Identify which cell holds the provided text, then report its (x, y) central coordinate. 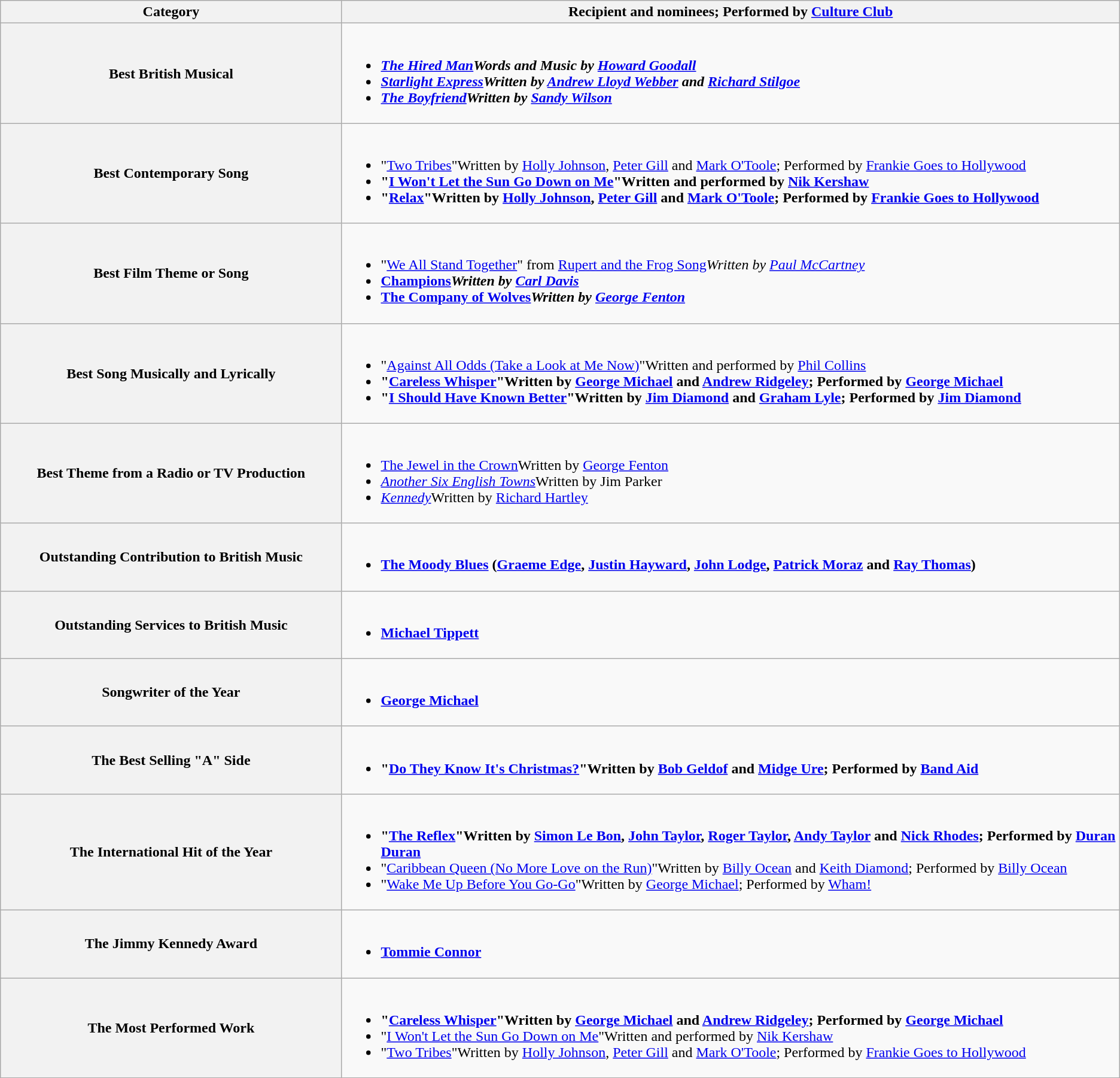
The Hired ManWords and Music by Howard GoodallStarlight ExpressWritten by Andrew Lloyd Webber and Richard StilgoeThe BoyfriendWritten by Sandy Wilson (731, 73)
The Jimmy Kennedy Award (171, 943)
George Michael (731, 692)
Outstanding Contribution to British Music (171, 557)
Outstanding Services to British Music (171, 625)
Category (171, 12)
Best Contemporary Song (171, 174)
The Most Performed Work (171, 1028)
"Do They Know It's Christmas?"Written by Bob Geldof and Midge Ure; Performed by Band Aid (731, 760)
Michael Tippett (731, 625)
The International Hit of the Year (171, 852)
Best Film Theme or Song (171, 273)
The Moody Blues (Graeme Edge, Justin Hayward, John Lodge, Patrick Moraz and Ray Thomas) (731, 557)
Tommie Connor (731, 943)
The Best Selling "A" Side (171, 760)
Songwriter of the Year (171, 692)
Recipient and nominees; Performed by Culture Club (731, 12)
The Jewel in the CrownWritten by George FentonAnother Six English TownsWritten by Jim ParkerKennedyWritten by Richard Hartley (731, 473)
Best Theme from a Radio or TV Production (171, 473)
Best British Musical (171, 73)
Best Song Musically and Lyrically (171, 373)
